Scan for the cell matching the given text and deliver its [x, y] coordinate at center. 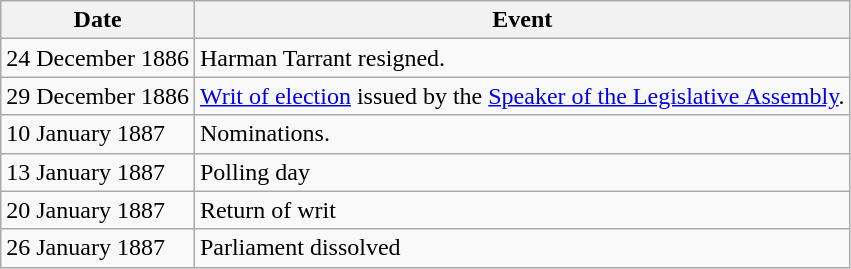
24 December 1886 [98, 58]
Return of writ [522, 210]
Harman Tarrant resigned. [522, 58]
Writ of election issued by the Speaker of the Legislative Assembly. [522, 96]
29 December 1886 [98, 96]
20 January 1887 [98, 210]
10 January 1887 [98, 134]
Parliament dissolved [522, 248]
Nominations. [522, 134]
Date [98, 20]
26 January 1887 [98, 248]
Event [522, 20]
Polling day [522, 172]
13 January 1887 [98, 172]
